Scan for the cell matching the given text and deliver its [X, Y] coordinate at center. 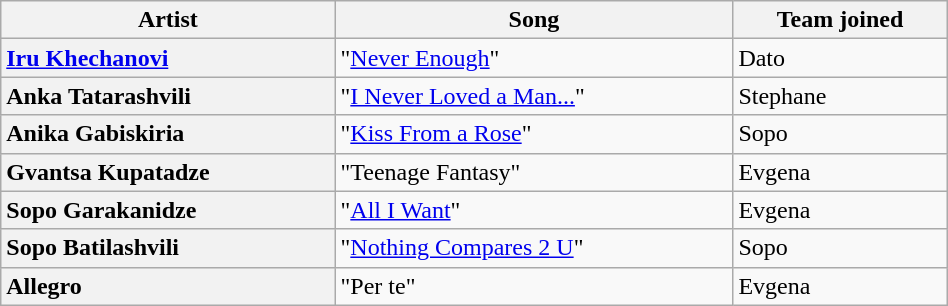
"I Never Loved a Man..." [534, 96]
Gvantsa Kupatadze [168, 172]
Anka Tatarashvili [168, 96]
Song [534, 20]
Sopo Garakanidze [168, 210]
"Per te" [534, 286]
Allegro [168, 286]
"Teenage Fantasy" [534, 172]
Artist [168, 20]
Iru Khechanovi [168, 58]
Anika Gabiskiria [168, 134]
"Never Enough" [534, 58]
Stephane [840, 96]
"Nothing Compares 2 U" [534, 248]
"Kiss From a Rose" [534, 134]
Sopo Batilashvili [168, 248]
"All I Want" [534, 210]
Dato [840, 58]
Team joined [840, 20]
